Extract the (X, Y) coordinate from the center of the cell holding the provided text.  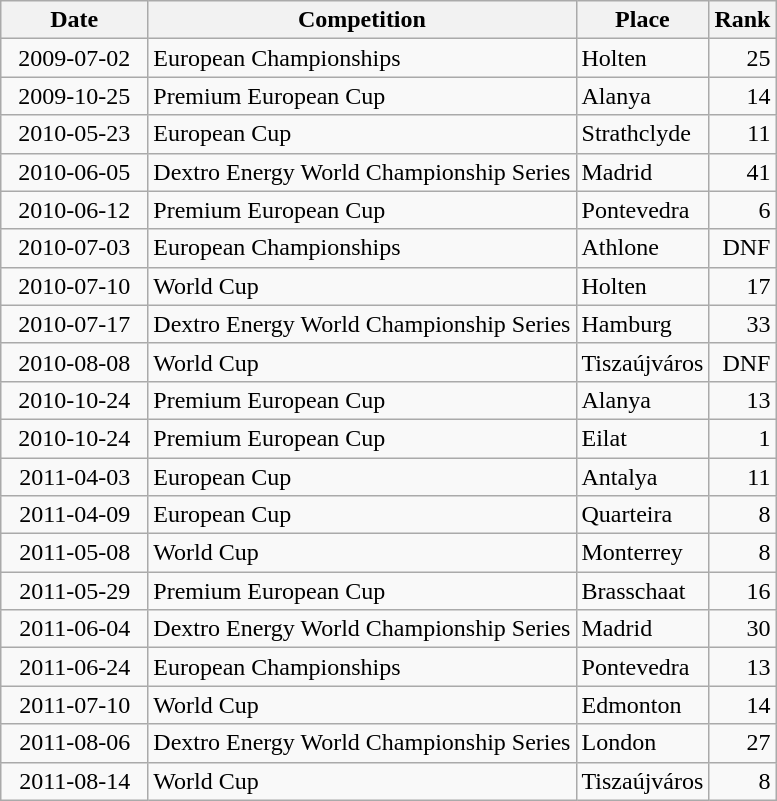
Monterrey (642, 553)
16 (742, 591)
41 (742, 172)
2011-08-06 (74, 743)
2010-07-17 (74, 324)
2011-05-08 (74, 553)
33 (742, 324)
2009-07-02 (74, 58)
2011-06-04 (74, 629)
Brasschaat (642, 591)
Hamburg (642, 324)
Strathclyde (642, 134)
25 (742, 58)
2011-08-14 (74, 781)
27 (742, 743)
Edmonton (642, 705)
Athlone (642, 248)
2011-04-03 (74, 477)
Date (74, 20)
2011-04-09 (74, 515)
2010-06-05 (74, 172)
Competition (362, 20)
1 (742, 438)
2010-07-10 (74, 286)
2011-05-29 (74, 591)
2010-08-08 (74, 362)
2010-06-12 (74, 210)
2009-10-25 (74, 96)
2010-05-23 (74, 134)
2010-07-03 (74, 248)
Rank (742, 20)
6 (742, 210)
30 (742, 629)
17 (742, 286)
Place (642, 20)
2011-07-10 (74, 705)
2011-06-24 (74, 667)
Eilat (642, 438)
Antalya (642, 477)
London (642, 743)
Quarteira (642, 515)
